Output the (X, Y) coordinate of the center of the cell containing the given text.  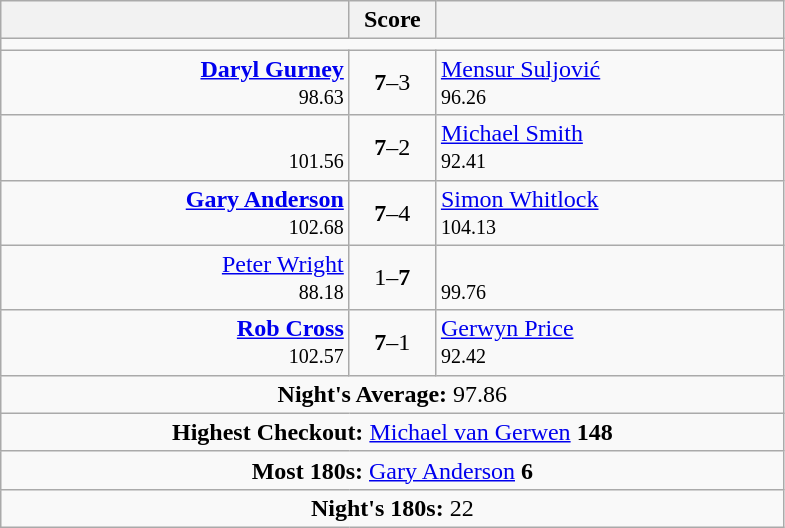
Simon Whitlock 104.13 (610, 212)
7–3 (392, 82)
Highest Checkout: Michael van Gerwen 148 (392, 432)
Daryl Gurney 98.63 (176, 82)
101.56 (176, 148)
1–7 (392, 278)
Mensur Suljović 96.26 (610, 82)
Michael Smith 92.41 (610, 148)
7–1 (392, 342)
7–4 (392, 212)
Rob Cross 102.57 (176, 342)
Most 180s: Gary Anderson 6 (392, 470)
Night's Average: 97.86 (392, 394)
Score (392, 20)
Night's 180s: 22 (392, 508)
Gary Anderson 102.68 (176, 212)
99.76 (610, 278)
Peter Wright 88.18 (176, 278)
Gerwyn Price 92.42 (610, 342)
7–2 (392, 148)
